Output the [x, y] coordinate of the center of the cell containing the given text.  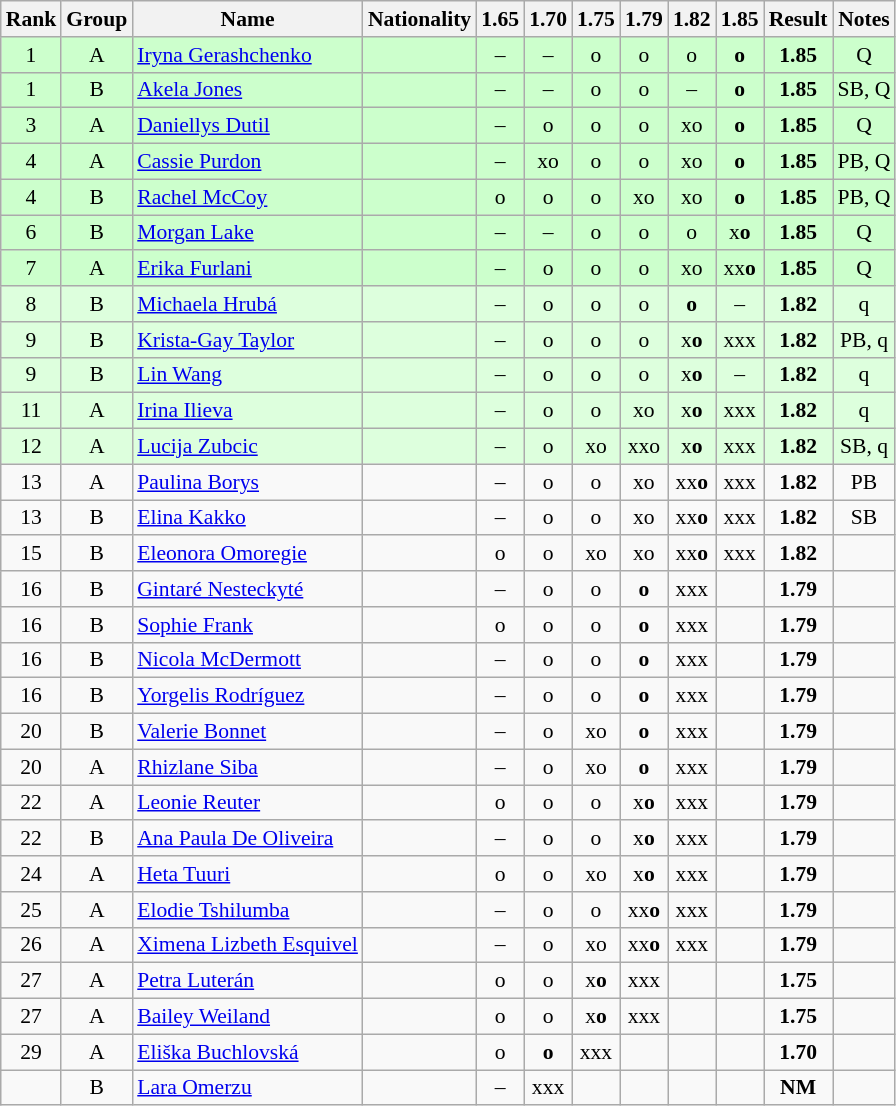
Krista-Gay Taylor [248, 340]
Rank [32, 19]
Gintaré Nesteckyté [248, 589]
Bailey Weiland [248, 1017]
Erika Furlani [248, 269]
25 [32, 910]
26 [32, 945]
Elina Kakko [248, 518]
Iryna Gerashchenko [248, 55]
Leonie Reuter [248, 803]
29 [32, 1052]
Morgan Lake [248, 233]
Daniellys Dutil [248, 126]
Nationality [420, 19]
SB, q [864, 447]
11 [32, 411]
24 [32, 874]
Result [798, 19]
Heta Tuuri [248, 874]
Ximena Lizbeth Esquivel [248, 945]
Lucija Zubcic [248, 447]
Name [248, 19]
Sophie Frank [248, 625]
Paulina Borys [248, 482]
1.65 [500, 19]
Cassie Purdon [248, 162]
Irina Ilieva [248, 411]
7 [32, 269]
Valerie Bonnet [248, 732]
PB [864, 482]
Rachel McCoy [248, 197]
15 [32, 554]
Akela Jones [248, 90]
8 [32, 304]
SB [864, 518]
3 [32, 126]
Lara Omerzu [248, 1088]
NM [798, 1088]
Nicola McDermott [248, 660]
Notes [864, 19]
Michaela Hrubá [248, 304]
Ana Paula De Oliveira [248, 839]
Lin Wang [248, 375]
Eliška Buchlovská [248, 1052]
12 [32, 447]
Petra Luterán [248, 981]
Eleonora Omoregie [248, 554]
SB, Q [864, 90]
Elodie Tshilumba [248, 910]
Rhizlane Siba [248, 767]
Group [96, 19]
PB, q [864, 340]
6 [32, 233]
Yorgelis Rodríguez [248, 696]
